Return the (x, y) coordinate for the center point of the cell that contains the specified text.  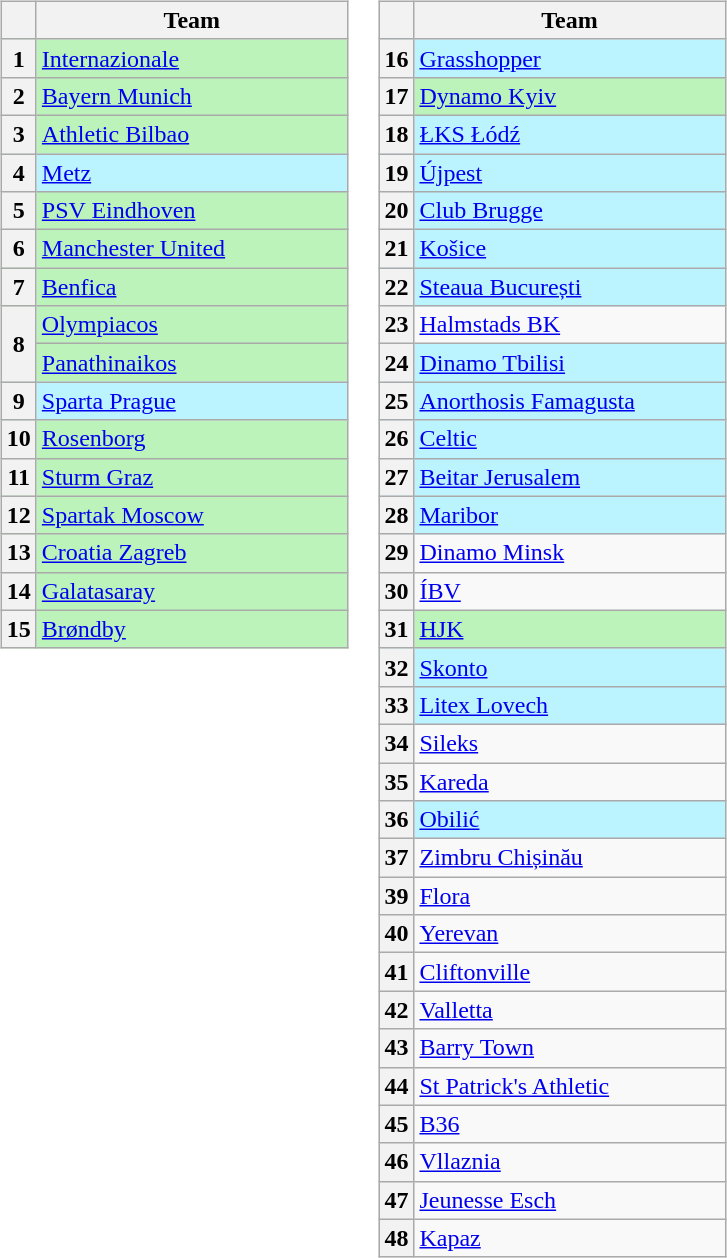
Internazionale (192, 58)
5 (18, 211)
26 (396, 439)
Athletic Bilbao (192, 134)
32 (396, 667)
29 (396, 553)
Vllaznia (570, 1162)
24 (396, 363)
19 (396, 173)
45 (396, 1124)
Sparta Prague (192, 401)
HJK (570, 629)
30 (396, 591)
Flora (570, 896)
48 (396, 1238)
Spartak Moscow (192, 515)
ŁKS Łódź (570, 134)
Barry Town (570, 1048)
6 (18, 249)
33 (396, 705)
Yerevan (570, 934)
44 (396, 1086)
36 (396, 820)
Kapaz (570, 1238)
St Patrick's Athletic (570, 1086)
Metz (192, 173)
Sturm Graz (192, 477)
Rosenborg (192, 439)
Obilić (570, 820)
Croatia Zagreb (192, 553)
10 (18, 439)
31 (396, 629)
Beitar Jerusalem (570, 477)
18 (396, 134)
23 (396, 325)
8 (18, 344)
12 (18, 515)
4 (18, 173)
Club Brugge (570, 211)
Steaua București (570, 287)
Galatasaray (192, 591)
Sileks (570, 743)
15 (18, 629)
Celtic (570, 439)
25 (396, 401)
Bayern Munich (192, 96)
Dynamo Kyiv (570, 96)
21 (396, 249)
Anorthosis Famagusta (570, 401)
20 (396, 211)
B36 (570, 1124)
7 (18, 287)
11 (18, 477)
Skonto (570, 667)
34 (396, 743)
Benfica (192, 287)
43 (396, 1048)
9 (18, 401)
Dinamo Minsk (570, 553)
Košice (570, 249)
47 (396, 1200)
Grasshopper (570, 58)
42 (396, 1010)
46 (396, 1162)
27 (396, 477)
ÍBV (570, 591)
17 (396, 96)
13 (18, 553)
35 (396, 781)
16 (396, 58)
Olympiacos (192, 325)
14 (18, 591)
37 (396, 858)
Dinamo Tbilisi (570, 363)
Manchester United (192, 249)
3 (18, 134)
Maribor (570, 515)
Újpest (570, 173)
39 (396, 896)
Jeunesse Esch (570, 1200)
40 (396, 934)
22 (396, 287)
Halmstads BK (570, 325)
Litex Lovech (570, 705)
28 (396, 515)
Panathinaikos (192, 363)
Valletta (570, 1010)
1 (18, 58)
Kareda (570, 781)
2 (18, 96)
PSV Eindhoven (192, 211)
Cliftonville (570, 972)
Brøndby (192, 629)
Zimbru Chișinău (570, 858)
41 (396, 972)
